Find where the given text appears and provide that cell's center as (x, y) coordinate. 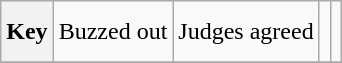
Judges agreed (246, 32)
Key (27, 32)
Buzzed out (113, 32)
